Find where the given text appears and provide that cell's center as [x, y] coordinate. 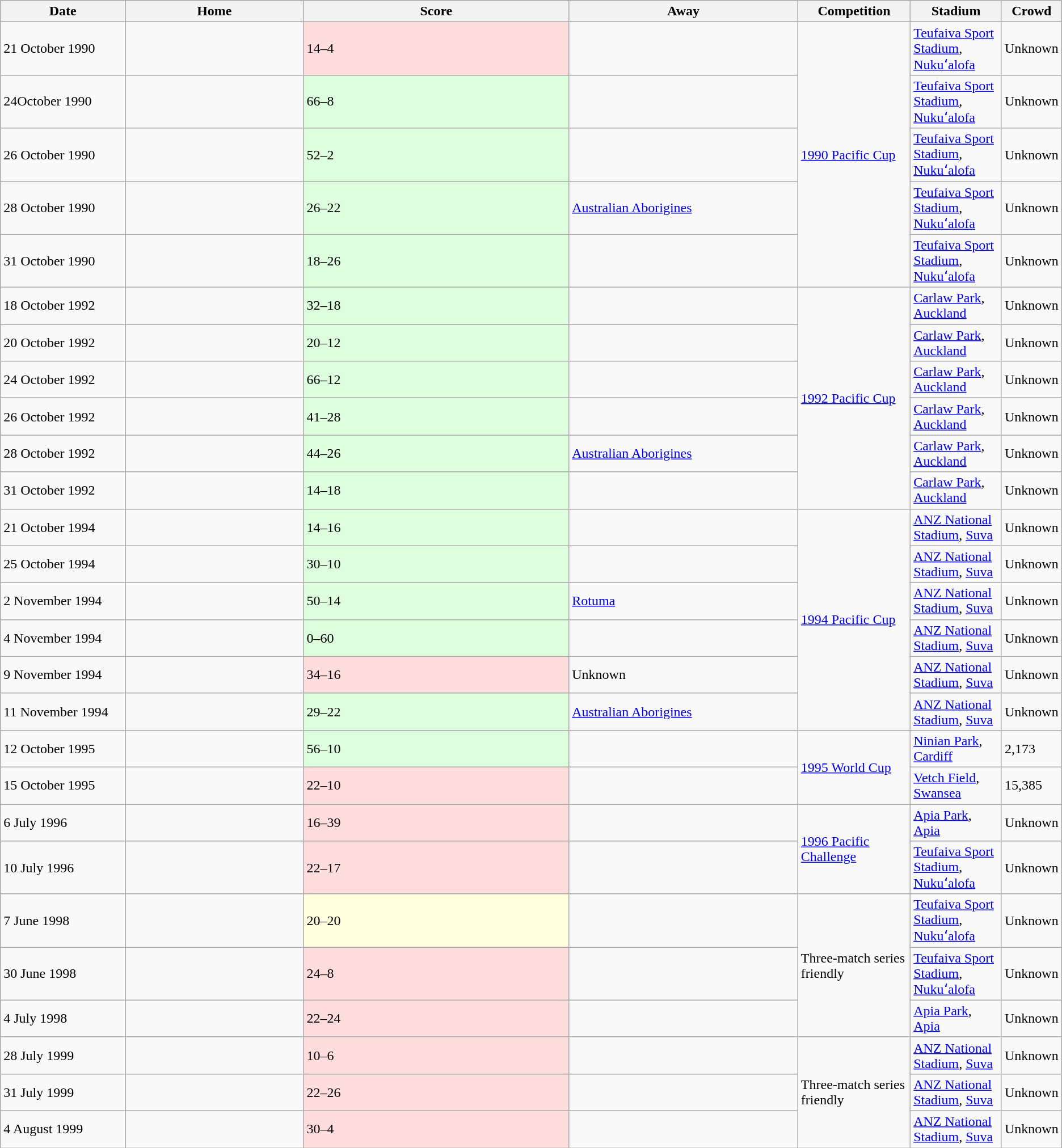
21 October 1994 [63, 527]
34–16 [436, 675]
24 October 1992 [63, 380]
22–17 [436, 868]
4 July 1998 [63, 1019]
30–4 [436, 1129]
26–22 [436, 208]
22–10 [436, 785]
1992 Pacific Cup [854, 398]
4 August 1999 [63, 1129]
12 October 1995 [63, 749]
Vetch Field, Swansea [956, 785]
Rotuma [684, 601]
15 October 1995 [63, 785]
10–6 [436, 1055]
50–14 [436, 601]
1995 World Cup [854, 767]
Ninian Park, Cardiff [956, 749]
28 July 1999 [63, 1055]
14–18 [436, 490]
66–8 [436, 102]
26 October 1992 [63, 416]
31 October 1992 [63, 490]
7 June 1998 [63, 921]
30 June 1998 [63, 974]
1990 Pacific Cup [854, 155]
15,385 [1031, 785]
14–16 [436, 527]
22–26 [436, 1092]
14–4 [436, 49]
18 October 1992 [63, 306]
11 November 1994 [63, 711]
31 July 1999 [63, 1092]
26 October 1990 [63, 155]
Crowd [1031, 11]
30–10 [436, 564]
16–39 [436, 822]
Away [684, 11]
10 July 1996 [63, 868]
Stadium [956, 11]
24October 1990 [63, 102]
2,173 [1031, 749]
Date [63, 11]
18–26 [436, 261]
32–18 [436, 306]
20 October 1992 [63, 343]
20–12 [436, 343]
Score [436, 11]
1996 Pacific Challenge [854, 850]
56–10 [436, 749]
9 November 1994 [63, 675]
66–12 [436, 380]
44–26 [436, 454]
21 October 1990 [63, 49]
25 October 1994 [63, 564]
6 July 1996 [63, 822]
28 October 1990 [63, 208]
24–8 [436, 974]
1994 Pacific Cup [854, 619]
28 October 1992 [63, 454]
4 November 1994 [63, 638]
52–2 [436, 155]
31 October 1990 [63, 261]
41–28 [436, 416]
Competition [854, 11]
22–24 [436, 1019]
20–20 [436, 921]
0–60 [436, 638]
Home [214, 11]
29–22 [436, 711]
2 November 1994 [63, 601]
